Provide the (x, y) coordinate of the cell's center where the given text is located.  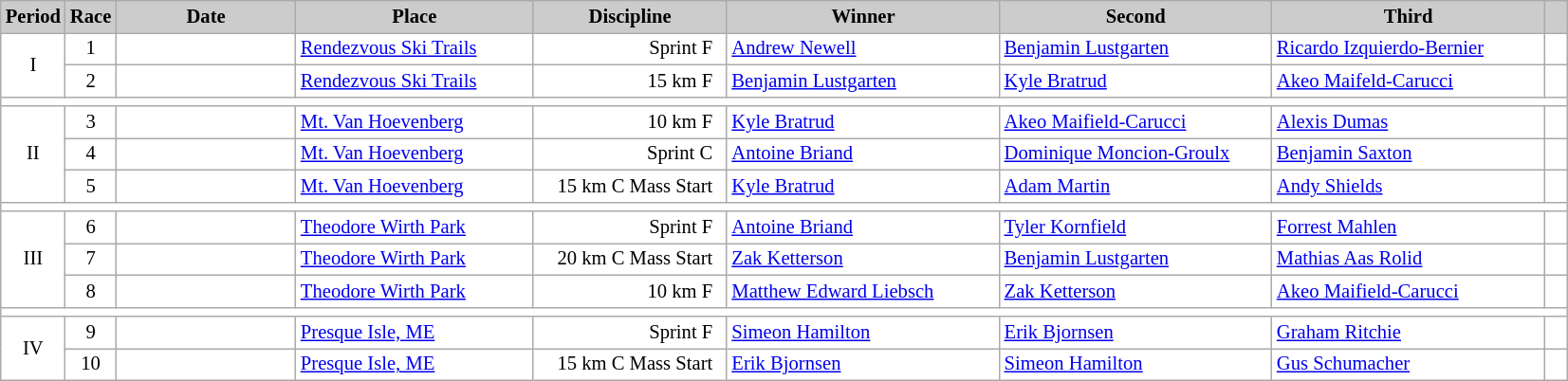
6 (91, 227)
Andrew Newell (863, 48)
Mathias Aas Rolid (1408, 259)
Benjamin Saxton (1408, 154)
5 (91, 186)
Forrest Mahlen (1408, 227)
1 (91, 48)
9 (91, 333)
III (33, 258)
Ricardo Izquierdo-Bernier (1408, 48)
Tyler Kornfield (1136, 227)
Dominique Moncion-Groulx (1136, 154)
2 (91, 81)
7 (91, 259)
20 km C Mass Start (630, 259)
Second (1136, 16)
Date (206, 16)
10 (91, 364)
Matthew Edward Liebsch (863, 291)
3 (91, 122)
4 (91, 154)
I (33, 64)
Gus Schumacher (1408, 364)
Race (91, 16)
II (33, 154)
Third (1408, 16)
Place (415, 16)
Winner (863, 16)
8 (91, 291)
Andy Shields (1408, 186)
Adam Martin (1136, 186)
Discipline (630, 16)
Akeo Maifeld-Carucci (1408, 81)
15 km F (630, 81)
Period (33, 16)
Sprint C (630, 154)
Graham Ritchie (1408, 333)
IV (33, 349)
Alexis Dumas (1408, 122)
